Identify which cell holds the provided text, then report its (X, Y) central coordinate. 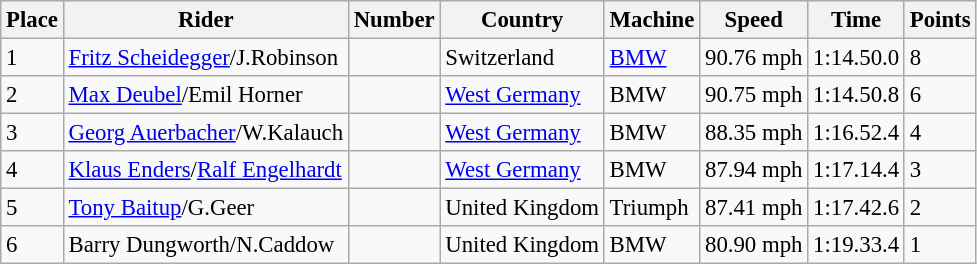
Max Deubel/Emil Horner (206, 95)
Rider (206, 20)
Georg Auerbacher/W.Kalauch (206, 133)
Machine (652, 20)
Speed (754, 20)
1:16.52.4 (856, 133)
88.35 mph (754, 133)
1:19.33.4 (856, 245)
Triumph (652, 208)
80.90 mph (754, 245)
Place (32, 20)
Time (856, 20)
87.94 mph (754, 170)
1:17.42.6 (856, 208)
8 (940, 58)
Fritz Scheidegger/J.Robinson (206, 58)
Klaus Enders/Ralf Engelhardt (206, 170)
87.41 mph (754, 208)
Country (522, 20)
1:14.50.0 (856, 58)
90.76 mph (754, 58)
Number (394, 20)
5 (32, 208)
Switzerland (522, 58)
Tony Baitup/G.Geer (206, 208)
Barry Dungworth/N.Caddow (206, 245)
1:17.14.4 (856, 170)
Points (940, 20)
90.75 mph (754, 95)
1:14.50.8 (856, 95)
